Capture the cell that displays the provided text and extract its [x, y] central coordinate. 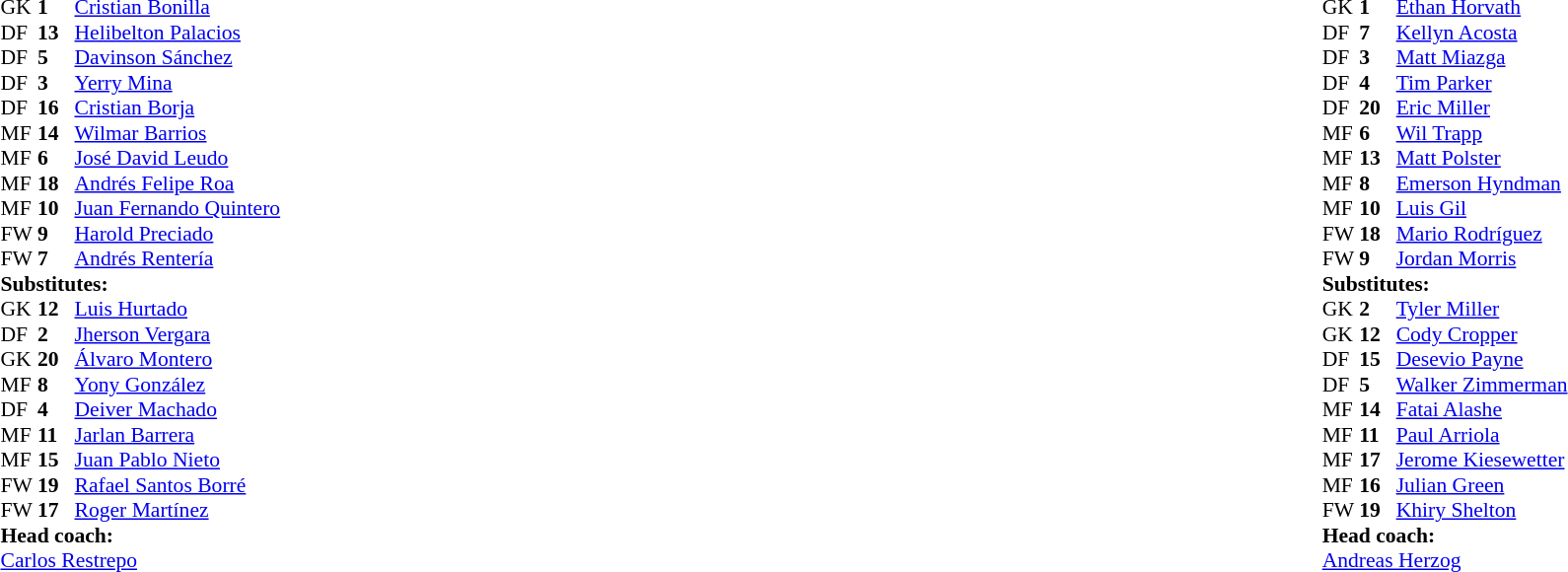
Tyler Miller [1482, 309]
Rafael Santos Borré [178, 485]
Wil Trapp [1482, 133]
Andrés Felipe Roa [178, 183]
Desevio Payne [1482, 360]
Andrés Rentería [178, 259]
Juan Fernando Quintero [178, 208]
Roger Martínez [178, 510]
Harold Preciado [178, 234]
José David Leudo [178, 159]
Fatai Alashe [1482, 409]
Jordan Morris [1482, 259]
Deiver Machado [178, 409]
Yony González [178, 385]
Tim Parker [1482, 83]
Khiry Shelton [1482, 510]
Cody Cropper [1482, 334]
Álvaro Montero [178, 360]
Jerome Kiesewetter [1482, 461]
Matt Miazga [1482, 58]
Julian Green [1482, 485]
Jarlan Barrera [178, 435]
Helibelton Palacios [178, 33]
Jherson Vergara [178, 334]
Luis Gil [1482, 208]
Cristian Borja [178, 107]
Paul Arriola [1482, 435]
Walker Zimmerman [1482, 385]
Wilmar Barrios [178, 133]
Davinson Sánchez [178, 58]
Kellyn Acosta [1482, 33]
Matt Polster [1482, 159]
Juan Pablo Nieto [178, 461]
Mario Rodríguez [1482, 234]
Luis Hurtado [178, 309]
Yerry Mina [178, 83]
Eric Miller [1482, 107]
Emerson Hyndman [1482, 183]
